Locate the cell with the specified text and output its (x, y) center coordinate. 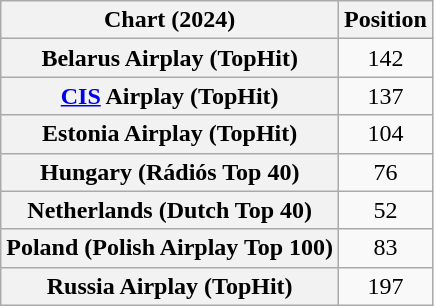
197 (386, 286)
CIS Airplay (TopHit) (170, 96)
137 (386, 96)
Poland (Polish Airplay Top 100) (170, 248)
Hungary (Rádiós Top 40) (170, 172)
Netherlands (Dutch Top 40) (170, 210)
Belarus Airplay (TopHit) (170, 58)
52 (386, 210)
Chart (2024) (170, 20)
104 (386, 134)
Estonia Airplay (TopHit) (170, 134)
Position (386, 20)
76 (386, 172)
83 (386, 248)
142 (386, 58)
Russia Airplay (TopHit) (170, 286)
